Find where the given text appears and provide that cell's center as (X, Y) coordinate. 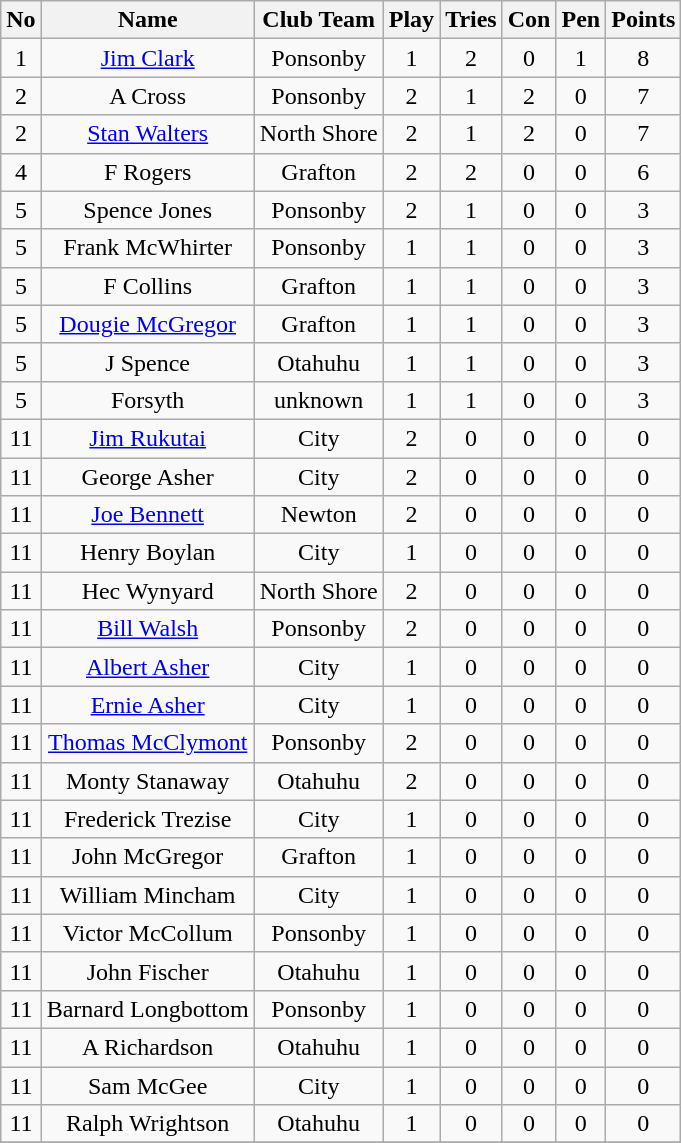
William Mincham (148, 895)
4 (21, 172)
Jim Rukutai (148, 438)
Stan Walters (148, 134)
Frank McWhirter (148, 248)
A Richardson (148, 1047)
John Fischer (148, 971)
George Asher (148, 477)
Victor McCollum (148, 933)
Ralph Wrightson (148, 1124)
Play (411, 20)
F Collins (148, 286)
Spence Jones (148, 210)
Pen (581, 20)
Ernie Asher (148, 705)
Con (529, 20)
No (21, 20)
Henry Boylan (148, 553)
6 (644, 172)
8 (644, 58)
Tries (472, 20)
F Rogers (148, 172)
Barnard Longbottom (148, 1009)
Hec Wynyard (148, 591)
Name (148, 20)
J Spence (148, 362)
Club Team (318, 20)
Forsyth (148, 400)
Newton (318, 515)
Sam McGee (148, 1085)
unknown (318, 400)
Points (644, 20)
Bill Walsh (148, 629)
Jim Clark (148, 58)
Thomas McClymont (148, 743)
Frederick Trezise (148, 819)
Monty Stanaway (148, 781)
Dougie McGregor (148, 324)
John McGregor (148, 857)
Joe Bennett (148, 515)
Albert Asher (148, 667)
A Cross (148, 96)
